Output the [X, Y] coordinate of the center of the cell containing the given text.  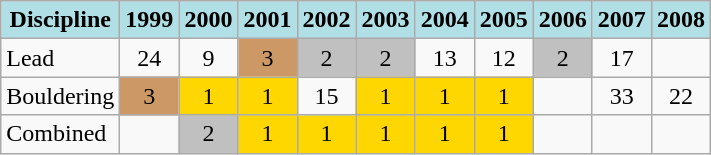
9 [208, 58]
Bouldering [60, 96]
1999 [150, 20]
Combined [60, 134]
2004 [444, 20]
2001 [268, 20]
12 [504, 58]
2008 [680, 20]
13 [444, 58]
24 [150, 58]
2006 [562, 20]
2000 [208, 20]
33 [622, 96]
2002 [326, 20]
2005 [504, 20]
2003 [386, 20]
15 [326, 96]
22 [680, 96]
Lead [60, 58]
2007 [622, 20]
17 [622, 58]
Discipline [60, 20]
